Search for the cell housing the specified text and yield its [x, y] center coordinate. 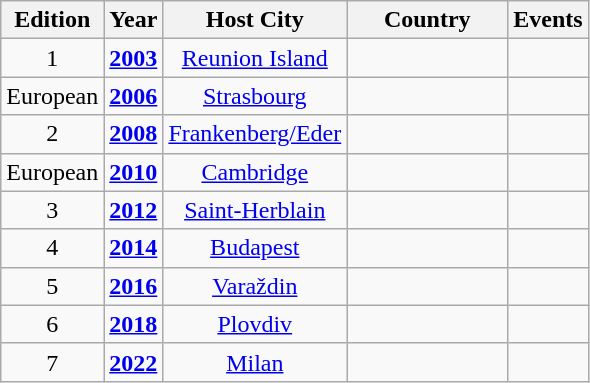
Milan [255, 362]
3 [52, 210]
2018 [134, 324]
4 [52, 248]
Host City [255, 20]
2008 [134, 134]
2016 [134, 286]
6 [52, 324]
Budapest [255, 248]
5 [52, 286]
Frankenberg/Eder [255, 134]
Reunion Island [255, 58]
Saint-Herblain [255, 210]
2014 [134, 248]
2006 [134, 96]
Strasbourg [255, 96]
2003 [134, 58]
2022 [134, 362]
Year [134, 20]
Cambridge [255, 172]
2012 [134, 210]
Country [428, 20]
1 [52, 58]
2010 [134, 172]
Edition [52, 20]
2 [52, 134]
Varaždin [255, 286]
Events [548, 20]
Plovdiv [255, 324]
7 [52, 362]
